Capture the cell that displays the provided text and extract its [X, Y] central coordinate. 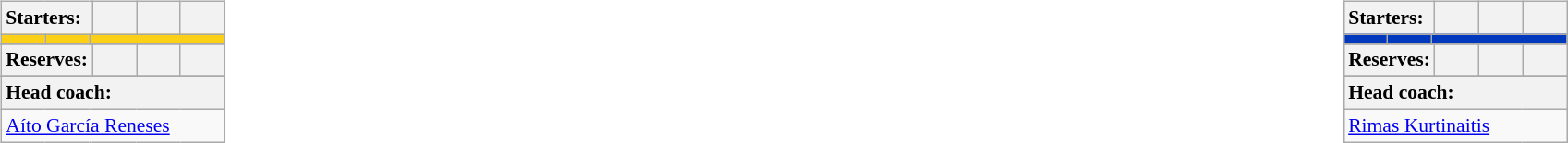
Rimas Kurtinaitis [1455, 125]
Aíto García Reneses [113, 125]
